Return [X, Y] of the center of cell containing provided text 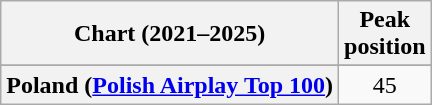
Peakposition [385, 34]
Chart (2021–2025) [170, 34]
45 [385, 85]
Poland (Polish Airplay Top 100) [170, 85]
